Scan for the cell matching the given text and deliver its [x, y] coordinate at center. 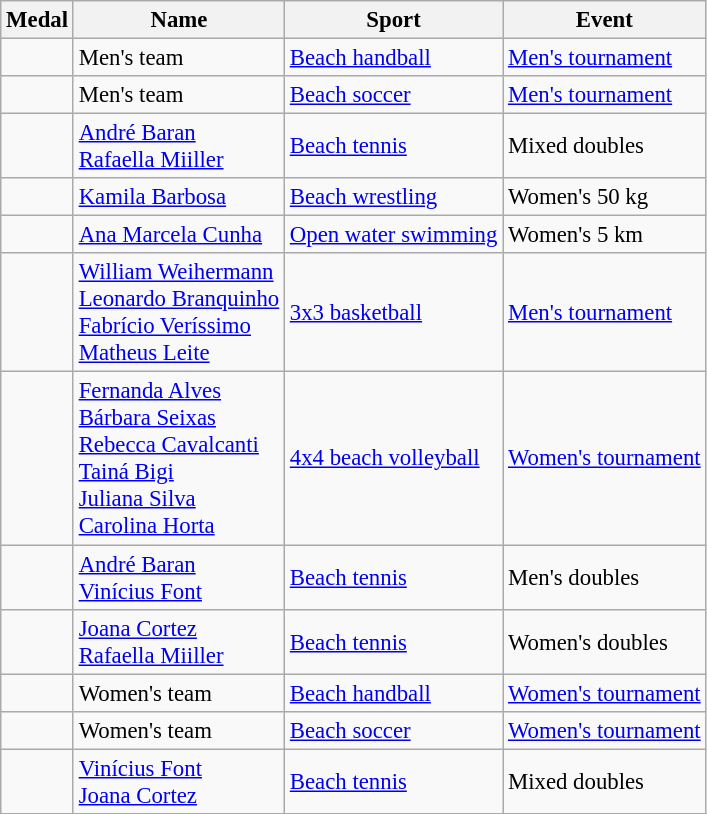
Men's doubles [604, 578]
Name [178, 20]
Joana CortezRafaella Miiller [178, 642]
André BaranRafaella Miiller [178, 146]
William WeihermannLeonardo BranquinhoFabrício VeríssimoMatheus Leite [178, 314]
André BaranVinícius Font [178, 578]
3x3 basketball [394, 314]
Vinícius FontJoana Cortez [178, 782]
4x4 beach volleyball [394, 458]
Open water swimming [394, 235]
Women's 5 km [604, 235]
Ana Marcela Cunha [178, 235]
Women's 50 kg [604, 197]
Beach wrestling [394, 197]
Medal [38, 20]
Women's doubles [604, 642]
Sport [394, 20]
Event [604, 20]
Kamila Barbosa [178, 197]
Fernanda AlvesBárbara SeixasRebecca CavalcantiTainá BigiJuliana SilvaCarolina Horta [178, 458]
